Locate the cell with the specified text and output its (X, Y) center coordinate. 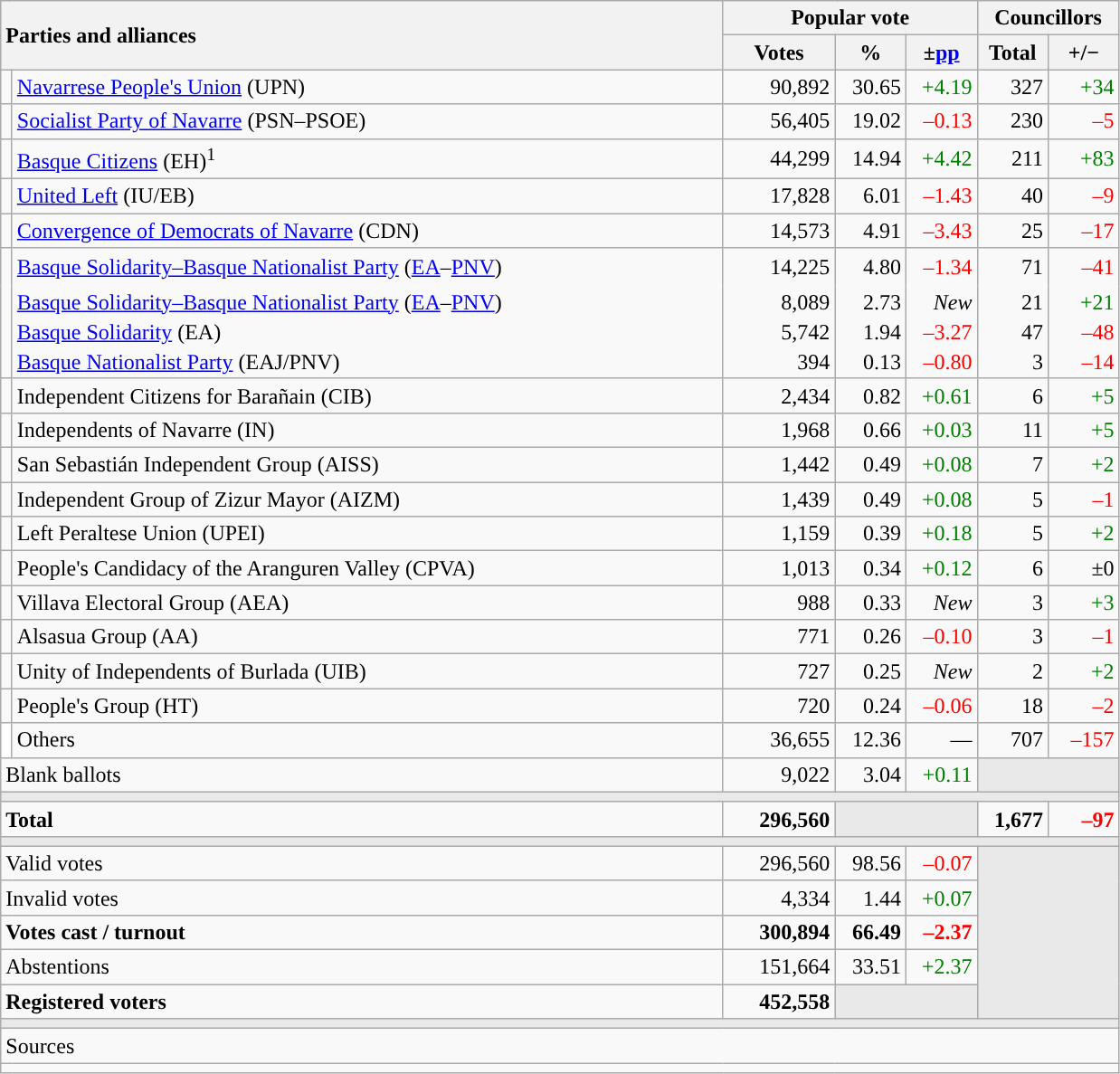
11 (1013, 430)
8,089 (779, 302)
±pp (941, 52)
66.49 (870, 932)
Independent Group of Zizur Mayor (AIZM) (367, 499)
Registered voters (362, 1002)
5,742 (779, 333)
Socialist Party of Navarre (PSN–PSOE) (367, 121)
30.65 (870, 87)
Unity of Independents of Burlada (UIB) (367, 671)
988 (779, 603)
–0.13 (941, 121)
+4.42 (941, 159)
1,159 (779, 534)
1,442 (779, 465)
–17 (1084, 231)
–0.80 (941, 363)
36,655 (779, 740)
2 (1013, 671)
18 (1013, 706)
90,892 (779, 87)
56,405 (779, 121)
+21 (1084, 302)
727 (779, 671)
Villava Electoral Group (AEA) (367, 603)
0.25 (870, 671)
4.80 (870, 268)
+0.07 (941, 898)
–2.37 (941, 932)
4.91 (870, 231)
0.82 (870, 395)
Alsasua Group (AA) (367, 637)
19.02 (870, 121)
Valid votes (362, 863)
1,439 (779, 499)
151,664 (779, 967)
452,558 (779, 1002)
0.34 (870, 568)
Invalid votes (362, 898)
–3.27 (941, 333)
Votes cast / turnout (362, 932)
–41 (1084, 268)
Councillors (1048, 18)
98.56 (870, 863)
327 (1013, 87)
9,022 (779, 775)
17,828 (779, 196)
–1.34 (941, 268)
Left Peraltese Union (UPEI) (367, 534)
0.13 (870, 363)
211 (1013, 159)
+2.37 (941, 967)
Sources (560, 1046)
Basque Citizens (EH)1 (367, 159)
–0.06 (941, 706)
0.26 (870, 637)
2,434 (779, 395)
Convergence of Democrats of Navarre (CDN) (367, 231)
25 (1013, 231)
33.51 (870, 967)
720 (779, 706)
394 (779, 363)
4,334 (779, 898)
14.94 (870, 159)
1,968 (779, 430)
–48 (1084, 333)
+0.11 (941, 775)
47 (1013, 333)
Navarrese People's Union (UPN) (367, 87)
1.44 (870, 898)
7 (1013, 465)
Blank ballots (362, 775)
+83 (1084, 159)
Independent Citizens for Barañain (CIB) (367, 395)
Abstentions (362, 967)
+0.03 (941, 430)
People's Group (HT) (367, 706)
–0.07 (941, 863)
People's Candidacy of the Aranguren Valley (CPVA) (367, 568)
–157 (1084, 740)
21 (1013, 302)
Popular vote (850, 18)
Basque Nationalist Party (EAJ/PNV) (367, 363)
San Sebastián Independent Group (AISS) (367, 465)
300,894 (779, 932)
United Left (IU/EB) (367, 196)
44,299 (779, 159)
+0.18 (941, 534)
+4.19 (941, 87)
1.94 (870, 333)
40 (1013, 196)
Parties and alliances (362, 35)
±0 (1084, 568)
14,225 (779, 268)
+0.61 (941, 395)
–97 (1084, 819)
0.39 (870, 534)
–9 (1084, 196)
1,013 (779, 568)
0.24 (870, 706)
0.66 (870, 430)
+0.12 (941, 568)
Independents of Navarre (IN) (367, 430)
Basque Solidarity (EA) (367, 333)
3.04 (870, 775)
% (870, 52)
771 (779, 637)
14,573 (779, 231)
–0.10 (941, 637)
+/− (1084, 52)
–14 (1084, 363)
230 (1013, 121)
+34 (1084, 87)
6.01 (870, 196)
— (941, 740)
0.33 (870, 603)
–1.43 (941, 196)
71 (1013, 268)
707 (1013, 740)
1,677 (1013, 819)
+3 (1084, 603)
12.36 (870, 740)
–5 (1084, 121)
–2 (1084, 706)
2.73 (870, 302)
Others (367, 740)
Votes (779, 52)
–3.43 (941, 231)
